Provide the (x, y) coordinate of the cell's center where the given text is located.  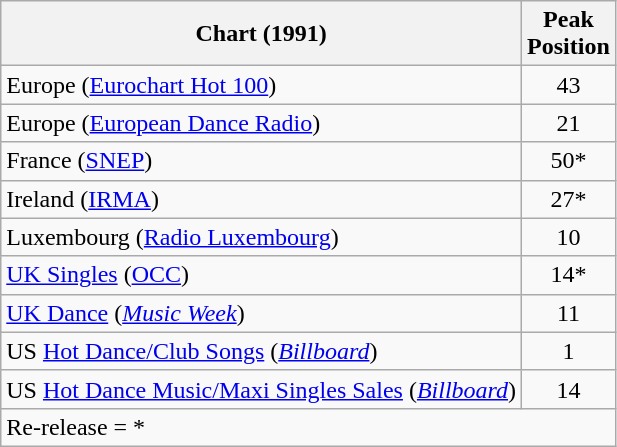
1 (569, 351)
43 (569, 85)
US Hot Dance/Club Songs (Billboard) (262, 351)
PeakPosition (569, 34)
UK Dance (Music Week) (262, 313)
Re-release = * (308, 427)
14 (569, 389)
Europe (European Dance Radio) (262, 123)
US Hot Dance Music/Maxi Singles Sales (Billboard) (262, 389)
UK Singles (OCC) (262, 275)
France (SNEP) (262, 161)
11 (569, 313)
Europe (Eurochart Hot 100) (262, 85)
21 (569, 123)
50* (569, 161)
Ireland (IRMA) (262, 199)
27* (569, 199)
10 (569, 237)
14* (569, 275)
Luxembourg (Radio Luxembourg) (262, 237)
Chart (1991) (262, 34)
